Detect which cell encompasses the target text, then output its [X, Y] center coordinate. 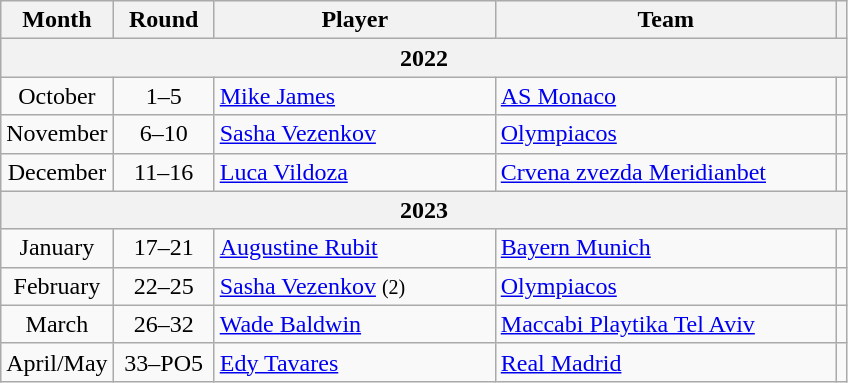
January [57, 248]
December [57, 172]
Mike James [354, 96]
6–10 [164, 134]
2022 [424, 58]
Sasha Vezenkov (2) [354, 286]
AS Monaco [666, 96]
Month [57, 20]
Augustine Rubit [354, 248]
March [57, 324]
Bayern Munich [666, 248]
11–16 [164, 172]
Edy Tavares [354, 362]
October [57, 96]
April/May [57, 362]
26–32 [164, 324]
2023 [424, 210]
33–PO5 [164, 362]
Maccabi Playtika Tel Aviv [666, 324]
Player [354, 20]
Luca Vildoza [354, 172]
Real Madrid [666, 362]
Round [164, 20]
February [57, 286]
Sasha Vezenkov [354, 134]
1–5 [164, 96]
22–25 [164, 286]
November [57, 134]
Crvena zvezda Meridianbet [666, 172]
17–21 [164, 248]
Team [666, 20]
Wade Baldwin [354, 324]
